Return the (X, Y) coordinate for the center point of the cell that contains the specified text.  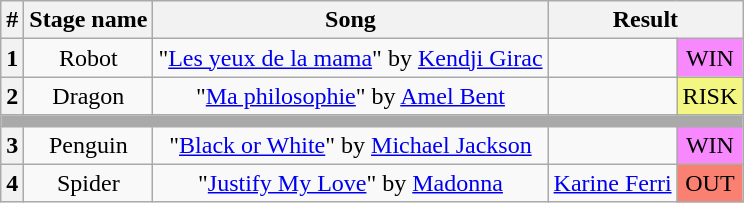
RISK (710, 96)
# (12, 20)
"Black or White" by Michael Jackson (350, 145)
4 (12, 183)
3 (12, 145)
Penguin (88, 145)
"Les yeux de la mama" by Kendji Girac (350, 58)
Karine Ferri (612, 183)
2 (12, 96)
Result (646, 20)
OUT (710, 183)
Robot (88, 58)
"Ma philosophie" by Amel Bent (350, 96)
Dragon (88, 96)
1 (12, 58)
Stage name (88, 20)
Song (350, 20)
Spider (88, 183)
"Justify My Love" by Madonna (350, 183)
